Scan for the cell matching the given text and deliver its (x, y) coordinate at center. 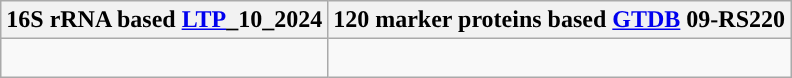
120 marker proteins based GTDB 09-RS220 (560, 20)
16S rRNA based LTP_10_2024 (164, 20)
